From the cell containing the given text, extract its center point as [X, Y] coordinate. 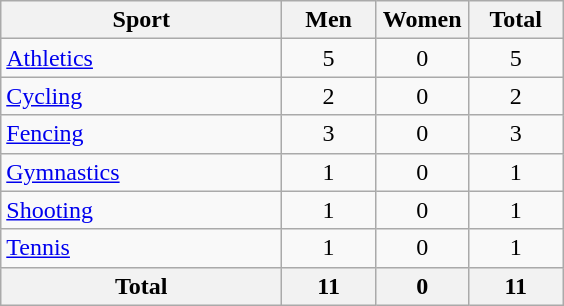
Gymnastics [142, 172]
Men [329, 20]
Fencing [142, 134]
Tennis [142, 248]
Cycling [142, 96]
Sport [142, 20]
Athletics [142, 58]
Women [422, 20]
Shooting [142, 210]
